Provide the (x, y) coordinate of the cell's center where the given text is located.  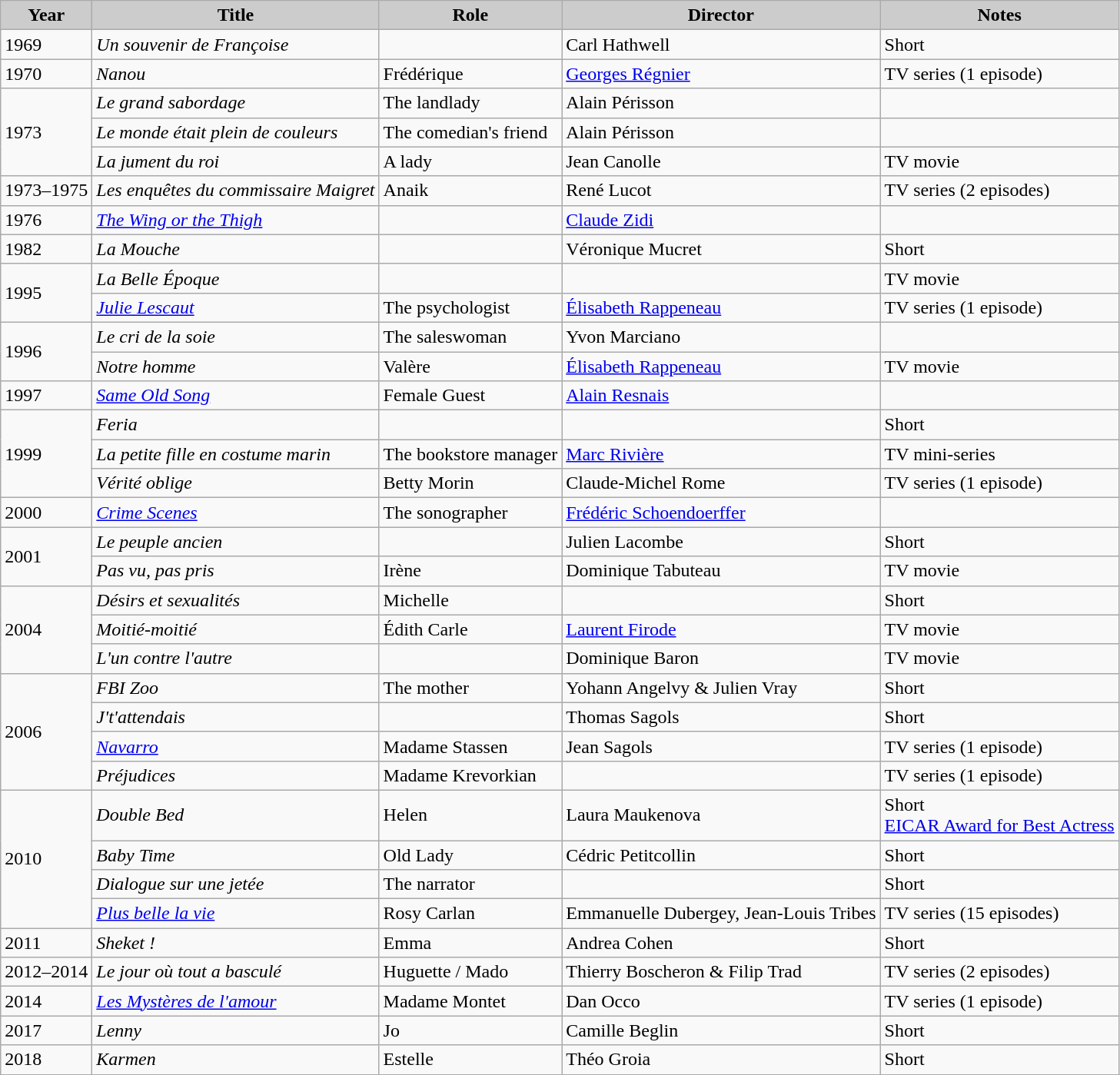
Dan Occo (721, 1001)
Jo (470, 1030)
2006 (46, 732)
Jean Sagols (721, 746)
La jument du roi (235, 161)
Moitié-moitié (235, 629)
Helen (470, 815)
Le grand sabordage (235, 103)
1982 (46, 249)
Laurent Firode (721, 629)
J't'attendais (235, 717)
Thomas Sagols (721, 717)
Dialogue sur une jetée (235, 884)
Madame Montet (470, 1001)
Édith Carle (470, 629)
The landlady (470, 103)
Le peuple ancien (235, 542)
Véronique Mucret (721, 249)
1973–1975 (46, 191)
Huguette / Mado (470, 972)
Lenny (235, 1030)
Karmen (235, 1060)
Baby Time (235, 855)
2004 (46, 629)
Un souvenir de Françoise (235, 45)
Sheket ! (235, 943)
Marc Rivière (721, 454)
Notes (999, 15)
Michelle (470, 600)
2001 (46, 556)
Dominique Tabuteau (721, 571)
1976 (46, 220)
Estelle (470, 1060)
1999 (46, 454)
Betty Morin (470, 483)
Le jour où tout a basculé (235, 972)
A lady (470, 161)
Feria (235, 425)
1970 (46, 74)
La petite fille en costume marin (235, 454)
The mother (470, 688)
Old Lady (470, 855)
Irène (470, 571)
Théo Groia (721, 1060)
ShortEICAR Award for Best Actress (999, 815)
1995 (46, 293)
Yvon Marciano (721, 337)
Thierry Boscheron & Filip Trad (721, 972)
Plus belle la vie (235, 914)
Director (721, 15)
2018 (46, 1060)
FBI Zoo (235, 688)
Crime Scenes (235, 513)
The narrator (470, 884)
1996 (46, 351)
Navarro (235, 746)
La Belle Époque (235, 278)
The sonographer (470, 513)
Le monde était plein de couleurs (235, 132)
Emma (470, 943)
Rosy Carlan (470, 914)
Notre homme (235, 367)
The comedian's friend (470, 132)
Double Bed (235, 815)
Dominique Baron (721, 659)
Camille Beglin (721, 1030)
The saleswoman (470, 337)
1997 (46, 396)
Claude-Michel Rome (721, 483)
2014 (46, 1001)
Laura Maukenova (721, 815)
Carl Hathwell (721, 45)
1973 (46, 132)
The bookstore manager (470, 454)
Alain Resnais (721, 396)
Female Guest (470, 396)
René Lucot (721, 191)
Les Mystères de l'amour (235, 1001)
2000 (46, 513)
Julie Lescaut (235, 307)
Andrea Cohen (721, 943)
TV mini-series (999, 454)
Cédric Petitcollin (721, 855)
2017 (46, 1030)
The Wing or the Thigh (235, 220)
2010 (46, 859)
2011 (46, 943)
Emmanuelle Dubergey, Jean-Louis Tribes (721, 914)
Claude Zidi (721, 220)
Yohann Angelvy & Julien Vray (721, 688)
Julien Lacombe (721, 542)
Préjudices (235, 775)
Georges Régnier (721, 74)
Désirs et sexualités (235, 600)
1969 (46, 45)
Same Old Song (235, 396)
Frédéric Schoendoerffer (721, 513)
Title (235, 15)
Role (470, 15)
L'un contre l'autre (235, 659)
Pas vu, pas pris (235, 571)
Nanou (235, 74)
Frédérique (470, 74)
La Mouche (235, 249)
Madame Stassen (470, 746)
Jean Canolle (721, 161)
Vérité oblige (235, 483)
Anaik (470, 191)
Madame Krevorkian (470, 775)
2012–2014 (46, 972)
The psychologist (470, 307)
Le cri de la soie (235, 337)
Year (46, 15)
Valère (470, 367)
TV series (15 episodes) (999, 914)
Les enquêtes du commissaire Maigret (235, 191)
